Determine the [x, y] coordinate at the center of the cell enclosing the given text.  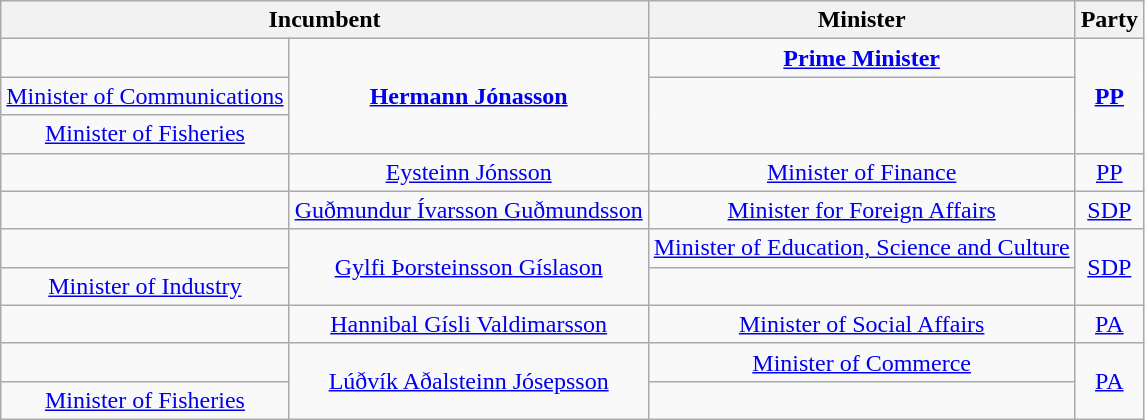
Eysteinn Jónsson [468, 172]
Minister for Foreign Affairs [862, 210]
Minister of Communications [145, 96]
Gylfi Þorsteinsson Gíslason [468, 267]
Minister of Social Affairs [862, 324]
Minister of Commerce [862, 362]
Party [1109, 20]
Hermann Jónasson [468, 96]
Hannibal Gísli Valdimarsson [468, 324]
Minister of Industry [145, 286]
Incumbent [324, 20]
Guðmundur Ívarsson Guðmundsson [468, 210]
Minister of Finance [862, 172]
Prime Minister [862, 58]
Lúðvík Aðalsteinn Jósepsson [468, 381]
Minister of Education, Science and Culture [862, 248]
Minister [862, 20]
